From the cell containing the given text, extract its center point as [X, Y] coordinate. 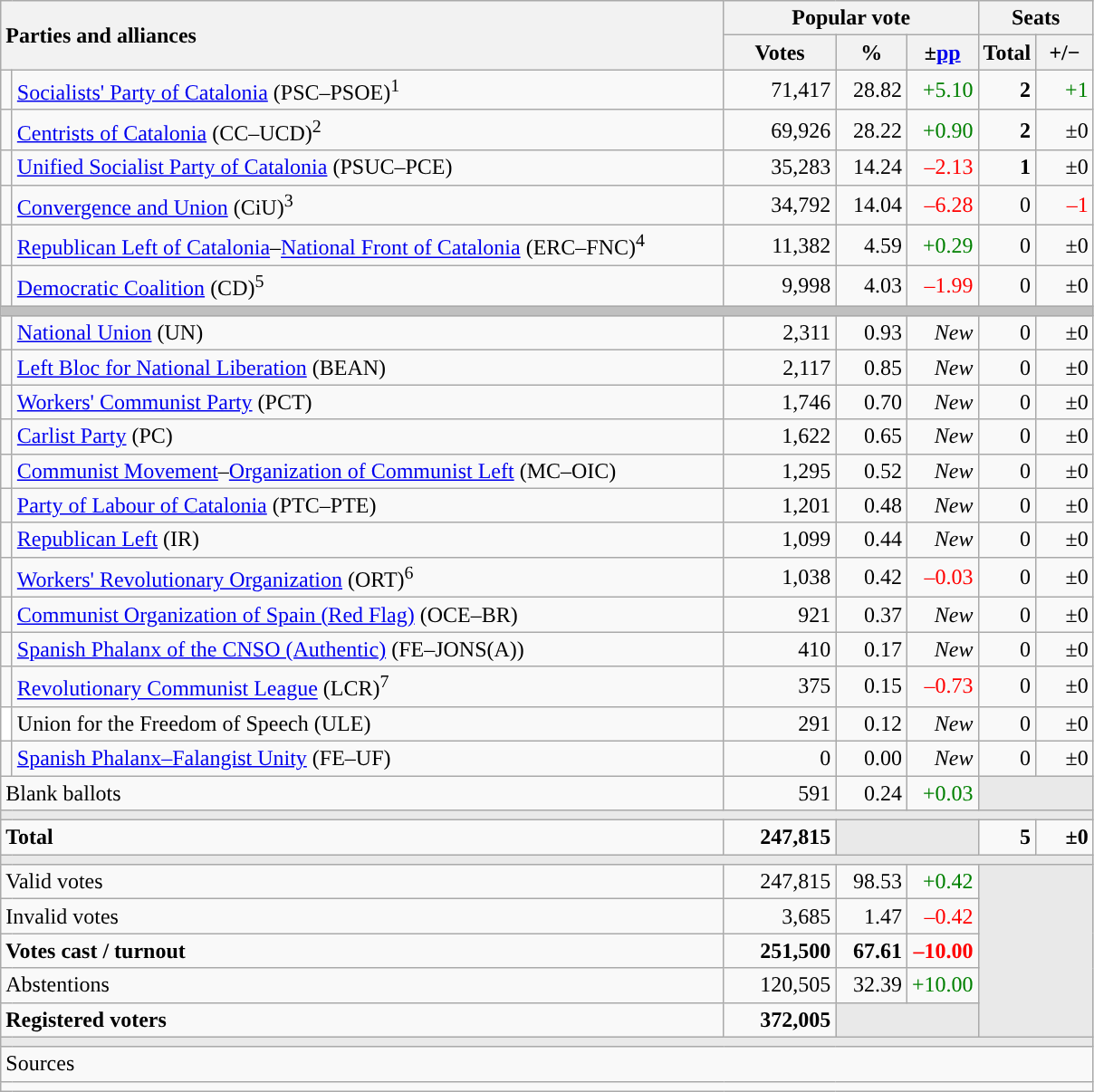
+0.42 [942, 882]
0.93 [871, 333]
32.39 [871, 985]
251,500 [780, 951]
+1 [1065, 91]
291 [780, 723]
Valid votes [362, 882]
Seats [1036, 18]
Union for the Freedom of Speech (ULE) [368, 723]
–0.73 [942, 686]
1,099 [780, 540]
0.15 [871, 686]
Popular vote [851, 18]
3,685 [780, 916]
591 [780, 793]
Convergence and Union (CiU)3 [368, 205]
0.52 [871, 471]
–0.03 [942, 578]
4.03 [871, 286]
0.65 [871, 436]
Left Bloc for National Liberation (BEAN) [368, 368]
5 [1007, 838]
Spanish Phalanx of the CNSO (Authentic) (FE–JONS(A)) [368, 649]
71,417 [780, 91]
+/− [1065, 53]
Republican Left (IR) [368, 540]
2,117 [780, 368]
% [871, 53]
1,295 [780, 471]
Sources [547, 1064]
Carlist Party (PC) [368, 436]
Communist Organization of Spain (Red Flag) (OCE–BR) [368, 615]
2,311 [780, 333]
35,283 [780, 168]
98.53 [871, 882]
0.48 [871, 505]
Votes [780, 53]
1,746 [780, 402]
Unified Socialist Party of Catalonia (PSUC–PCE) [368, 168]
0.42 [871, 578]
+0.03 [942, 793]
Workers' Communist Party (PCT) [368, 402]
375 [780, 686]
Spanish Phalanx–Falangist Unity (FE–UF) [368, 759]
410 [780, 649]
9,998 [780, 286]
0.70 [871, 402]
–1.99 [942, 286]
Socialists' Party of Catalonia (PSC–PSOE)1 [368, 91]
0.12 [871, 723]
0.85 [871, 368]
Revolutionary Communist League (LCR)7 [368, 686]
0.37 [871, 615]
1,201 [780, 505]
67.61 [871, 951]
±pp [942, 53]
1,038 [780, 578]
National Union (UN) [368, 333]
+0.29 [942, 246]
+10.00 [942, 985]
1 [1007, 168]
14.24 [871, 168]
Abstentions [362, 985]
Workers' Revolutionary Organization (ORT)6 [368, 578]
+5.10 [942, 91]
Centrists of Catalonia (CC–UCD)2 [368, 130]
Party of Labour of Catalonia (PTC–PTE) [368, 505]
Registered voters [362, 1020]
–2.13 [942, 168]
1.47 [871, 916]
Republican Left of Catalonia–National Front of Catalonia (ERC–FNC)4 [368, 246]
–0.42 [942, 916]
28.22 [871, 130]
Parties and alliances [362, 35]
0.44 [871, 540]
4.59 [871, 246]
34,792 [780, 205]
1,622 [780, 436]
–6.28 [942, 205]
0.24 [871, 793]
0.00 [871, 759]
Votes cast / turnout [362, 951]
14.04 [871, 205]
+0.90 [942, 130]
Communist Movement–Organization of Communist Left (MC–OIC) [368, 471]
372,005 [780, 1020]
69,926 [780, 130]
11,382 [780, 246]
Invalid votes [362, 916]
120,505 [780, 985]
Democratic Coalition (CD)5 [368, 286]
–1 [1065, 205]
Blank ballots [362, 793]
28.82 [871, 91]
–10.00 [942, 951]
921 [780, 615]
0.17 [871, 649]
